Scan for the cell matching the given text and deliver its (x, y) coordinate at center. 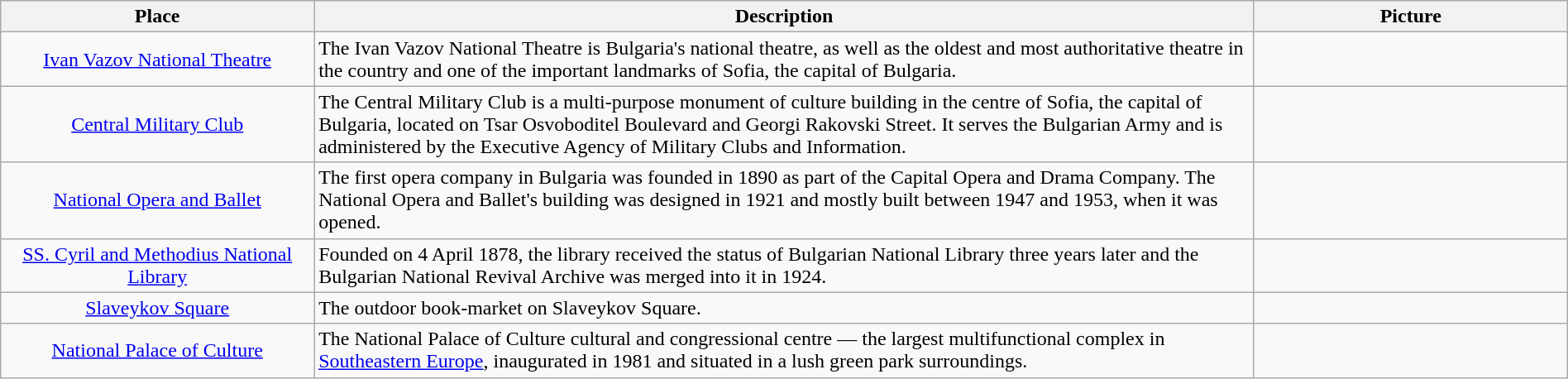
SS. Cyril and Methodius National Library (157, 265)
Central Military Club (157, 124)
Slaveykov Square (157, 308)
The outdoor book-market on Slaveykov Square. (784, 308)
Place (157, 17)
National Opera and Ballet (157, 200)
Ivan Vazov National Theatre (157, 60)
Description (784, 17)
National Palace of Culture (157, 351)
Picture (1411, 17)
